Find where the given text appears and provide that cell's center as (X, Y) coordinate. 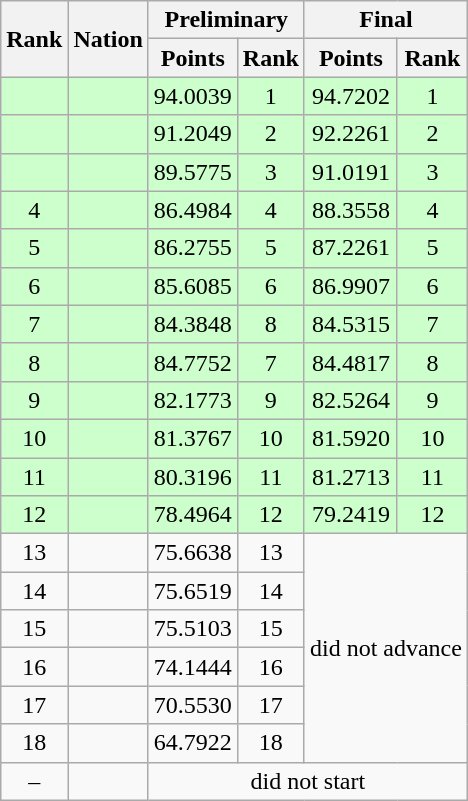
84.4817 (350, 362)
81.2713 (350, 477)
74.1444 (192, 667)
87.2261 (350, 248)
94.0039 (192, 96)
75.6638 (192, 553)
84.3848 (192, 324)
Final (386, 20)
86.4984 (192, 210)
88.3558 (350, 210)
86.2755 (192, 248)
94.7202 (350, 96)
75.5103 (192, 629)
81.3767 (192, 438)
64.7922 (192, 743)
did not start (308, 781)
82.1773 (192, 400)
92.2261 (350, 134)
Nation (108, 39)
84.7752 (192, 362)
did not advance (386, 648)
79.2419 (350, 515)
78.4964 (192, 515)
89.5775 (192, 172)
82.5264 (350, 400)
70.5530 (192, 705)
Preliminary (226, 20)
75.6519 (192, 591)
91.0191 (350, 172)
– (34, 781)
80.3196 (192, 477)
84.5315 (350, 324)
86.9907 (350, 286)
81.5920 (350, 438)
85.6085 (192, 286)
91.2049 (192, 134)
